Locate the cell with the specified text and output its (x, y) center coordinate. 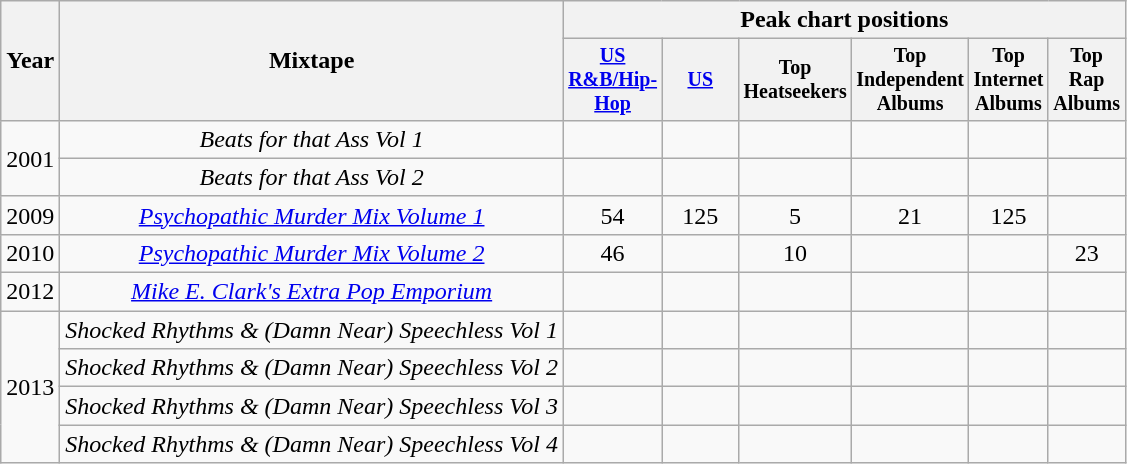
Beats for that Ass Vol 2 (312, 177)
Shocked Rhythms & (Damn Near) Speechless Vol 4 (312, 444)
Year (30, 61)
Mixtape (312, 61)
Mike E. Clark's Extra Pop Emporium (312, 292)
2001 (30, 158)
Peak chart positions (844, 20)
2013 (30, 387)
Psychopathic Murder Mix Volume 1 (312, 215)
2012 (30, 292)
2009 (30, 215)
2010 (30, 253)
Beats for that Ass Vol 1 (312, 139)
23 (1086, 253)
Top Independent Albums (910, 80)
5 (796, 215)
54 (612, 215)
Shocked Rhythms & (Damn Near) Speechless Vol 3 (312, 406)
Shocked Rhythms & (Damn Near) Speechless Vol 2 (312, 368)
Shocked Rhythms & (Damn Near) Speechless Vol 1 (312, 330)
Top Heatseekers (796, 80)
US (700, 80)
10 (796, 253)
Psychopathic Murder Mix Volume 2 (312, 253)
46 (612, 253)
Top Internet Albums (1008, 80)
21 (910, 215)
US R&B/Hip-Hop (612, 80)
Top Rap Albums (1086, 80)
